Search for the cell housing the specified text and yield its [X, Y] center coordinate. 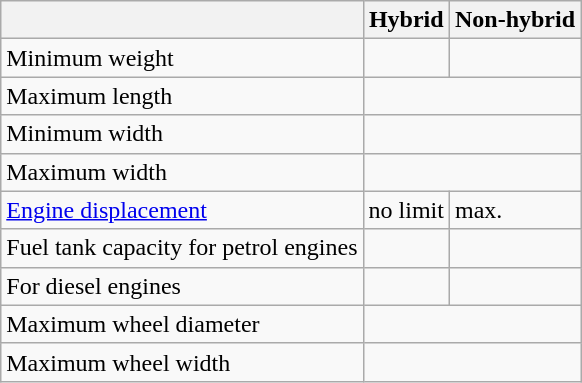
Maximum wheel diameter [182, 324]
Minimum width [182, 134]
Hybrid [406, 20]
Maximum length [182, 96]
For diesel engines [182, 286]
Engine displacement [182, 210]
Non-hybrid [514, 20]
Maximum width [182, 172]
no limit [406, 210]
Minimum weight [182, 58]
Maximum wheel width [182, 362]
Fuel tank capacity for petrol engines [182, 248]
max. [514, 210]
